Identify which cell holds the provided text, then report its (X, Y) central coordinate. 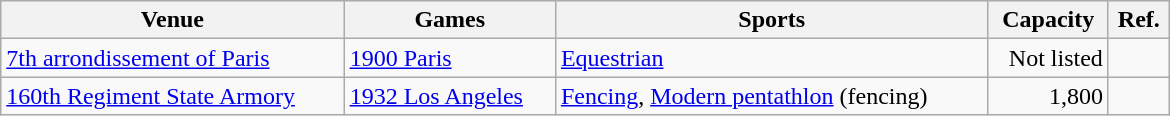
1,800 (1048, 96)
7th arrondissement of Paris (172, 58)
1932 Los Angeles (450, 96)
Equestrian (772, 58)
Fencing, Modern pentathlon (fencing) (772, 96)
Ref. (1138, 20)
Capacity (1048, 20)
Not listed (1048, 58)
Games (450, 20)
160th Regiment State Armory (172, 96)
Sports (772, 20)
1900 Paris (450, 58)
Venue (172, 20)
